Provide the (X, Y) coordinate of the cell's center where the given text is located.  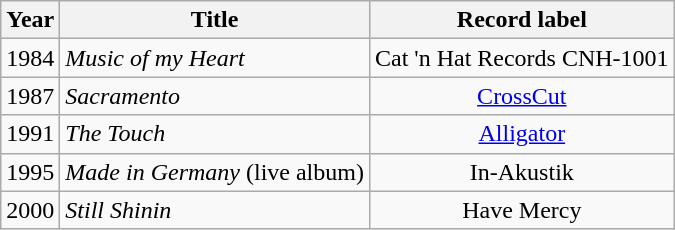
Made in Germany (live album) (215, 172)
The Touch (215, 134)
1987 (30, 96)
1984 (30, 58)
Year (30, 20)
Have Mercy (522, 210)
In-Akustik (522, 172)
Record label (522, 20)
1991 (30, 134)
CrossCut (522, 96)
2000 (30, 210)
Sacramento (215, 96)
Title (215, 20)
1995 (30, 172)
Still Shinin (215, 210)
Cat 'n Hat Records CNH-1001 (522, 58)
Music of my Heart (215, 58)
Alligator (522, 134)
